Return (X, Y) of the center of cell containing provided text 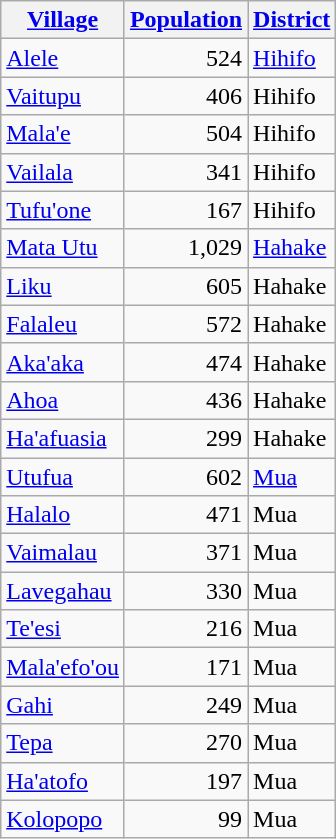
Vaitupu (63, 96)
Falaleu (63, 324)
Ha'atofo (63, 781)
602 (186, 477)
Vaimalau (63, 553)
Village (63, 20)
Mata Utu (63, 248)
406 (186, 96)
99 (186, 819)
270 (186, 743)
524 (186, 58)
Utufua (63, 477)
Te'esi (63, 629)
436 (186, 400)
605 (186, 286)
Population (186, 20)
171 (186, 667)
572 (186, 324)
Vailala (63, 172)
341 (186, 172)
167 (186, 210)
Lavegahau (63, 591)
Aka'aka (63, 362)
Mala'efo'ou (63, 667)
474 (186, 362)
District (292, 20)
216 (186, 629)
Ha'afuasia (63, 438)
Mala'e (63, 134)
299 (186, 438)
1,029 (186, 248)
Gahi (63, 705)
Tepa (63, 743)
Tufu'one (63, 210)
197 (186, 781)
371 (186, 553)
Halalo (63, 515)
Kolopopo (63, 819)
471 (186, 515)
Ahoa (63, 400)
Liku (63, 286)
330 (186, 591)
Alele (63, 58)
504 (186, 134)
249 (186, 705)
